Scan for the cell matching the given text and deliver its [X, Y] coordinate at center. 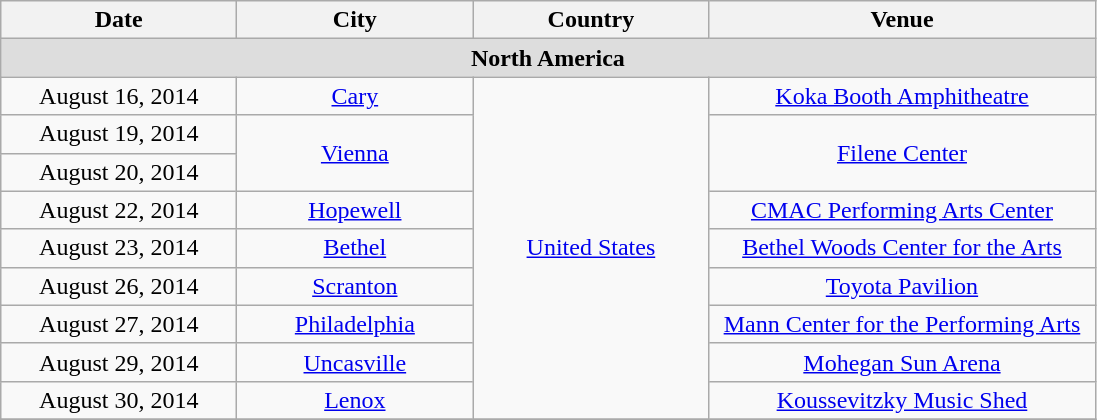
Cary [355, 96]
August 22, 2014 [119, 210]
CMAC Performing Arts Center [902, 210]
Bethel [355, 248]
Uncasville [355, 362]
August 23, 2014 [119, 248]
August 30, 2014 [119, 400]
August 27, 2014 [119, 324]
Koka Booth Amphitheatre [902, 96]
Filene Center [902, 153]
Lenox [355, 400]
Venue [902, 20]
Bethel Woods Center for the Arts [902, 248]
Mann Center for the Performing Arts [902, 324]
United States [591, 248]
August 19, 2014 [119, 134]
City [355, 20]
Mohegan Sun Arena [902, 362]
Koussevitzky Music Shed [902, 400]
North America [548, 58]
Philadelphia [355, 324]
Toyota Pavilion [902, 286]
August 26, 2014 [119, 286]
Country [591, 20]
Hopewell [355, 210]
August 16, 2014 [119, 96]
Date [119, 20]
Scranton [355, 286]
Vienna [355, 153]
August 29, 2014 [119, 362]
August 20, 2014 [119, 172]
